Output the (x, y) coordinate of the center of the cell containing the given text.  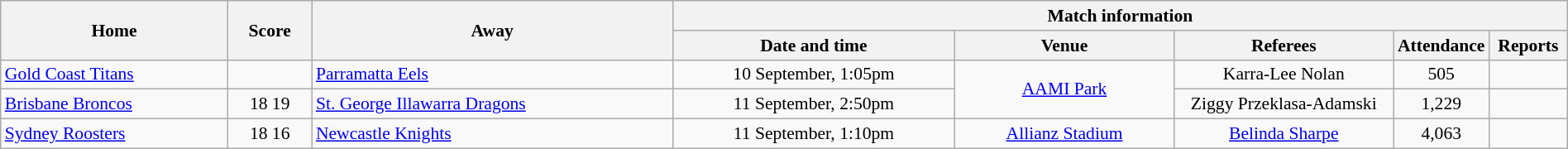
St. George Illawarra Dragons (493, 104)
10 September, 1:05pm (814, 74)
505 (1441, 74)
Belinda Sharpe (1284, 134)
11 September, 1:10pm (814, 134)
4,063 (1441, 134)
11 September, 2:50pm (814, 104)
Referees (1284, 46)
1,229 (1441, 104)
Score (270, 30)
18 16 (270, 134)
Sydney Roosters (114, 134)
Date and time (814, 46)
Away (493, 30)
Karra-Lee Nolan (1284, 74)
Allianz Stadium (1064, 134)
Newcastle Knights (493, 134)
Attendance (1441, 46)
Ziggy Przeklasa-Adamski (1284, 104)
Home (114, 30)
18 19 (270, 104)
Match information (1120, 16)
Brisbane Broncos (114, 104)
Venue (1064, 46)
AAMI Park (1064, 89)
Gold Coast Titans (114, 74)
Parramatta Eels (493, 74)
Reports (1528, 46)
